Search for the cell housing the specified text and yield its [x, y] center coordinate. 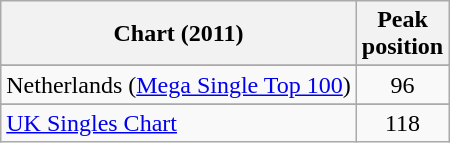
118 [402, 123]
Peakposition [402, 34]
UK Singles Chart [179, 123]
96 [402, 85]
Netherlands (Mega Single Top 100) [179, 85]
Chart (2011) [179, 34]
